Capture the cell that displays the provided text and extract its [X, Y] central coordinate. 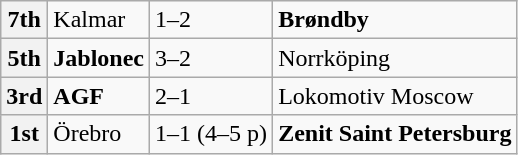
Örebro [99, 134]
7th [24, 20]
2–1 [212, 96]
3–2 [212, 58]
Zenit Saint Petersburg [395, 134]
Norrköping [395, 58]
1–2 [212, 20]
1st [24, 134]
Kalmar [99, 20]
3rd [24, 96]
Lokomotiv Moscow [395, 96]
1–1 (4–5 p) [212, 134]
Brøndby [395, 20]
5th [24, 58]
AGF [99, 96]
Jablonec [99, 58]
